Search for the cell housing the specified text and yield its [X, Y] center coordinate. 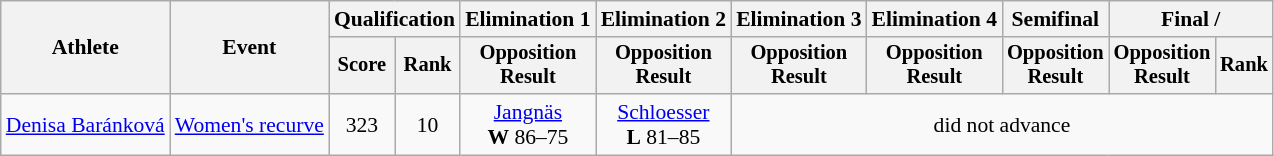
Elimination 2 [664, 19]
10 [428, 124]
Qualification [394, 19]
Women's recurve [250, 124]
Athlete [86, 48]
323 [362, 124]
SchloesserL 81–85 [664, 124]
did not advance [1002, 124]
Semifinal [1056, 19]
Final / [1191, 19]
Elimination 3 [798, 19]
Denisa Baránková [86, 124]
Score [362, 66]
Event [250, 48]
Elimination 4 [934, 19]
Elimination 1 [528, 19]
JangnäsW 86–75 [528, 124]
